Pinpoint the cell where the given text exists, returning its (X, Y) midpoint coordinate. 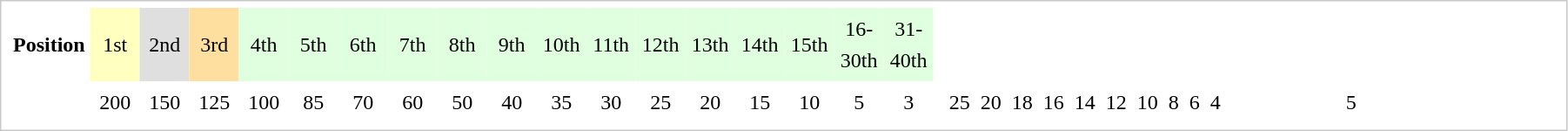
5th (313, 45)
9th (512, 45)
31-40th (908, 45)
50 (463, 102)
4 (1216, 102)
6th (364, 45)
10th (562, 45)
8th (463, 45)
100 (265, 102)
4th (265, 45)
125 (214, 102)
18 (1022, 102)
15th (809, 45)
2nd (165, 45)
12th (661, 45)
35 (562, 102)
14th (761, 45)
30 (611, 102)
6 (1195, 102)
14 (1085, 102)
70 (364, 102)
1st (115, 45)
85 (313, 102)
13th (710, 45)
200 (115, 102)
40 (512, 102)
16-30th (860, 45)
16 (1054, 102)
60 (412, 102)
11th (611, 45)
15 (761, 102)
Position (49, 45)
8 (1174, 102)
7th (412, 45)
3 (908, 102)
150 (165, 102)
12 (1116, 102)
3rd (214, 45)
